Scan for the cell matching the given text and deliver its [x, y] coordinate at center. 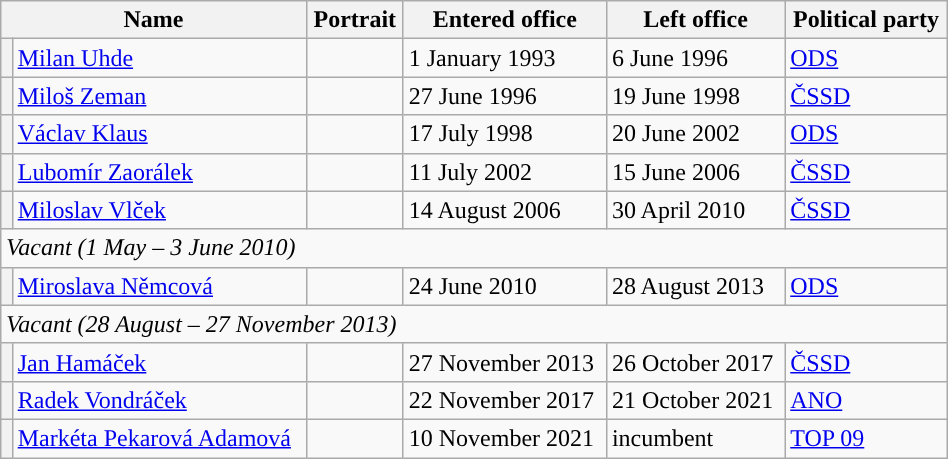
Miloslav Vlček [159, 210]
Milan Uhde [159, 58]
19 June 1998 [695, 96]
1 January 1993 [504, 58]
14 August 2006 [504, 210]
22 November 2017 [504, 400]
30 April 2010 [695, 210]
Vacant (28 August – 27 November 2013) [474, 324]
Left office [695, 20]
Jan Hamáček [159, 362]
Vacant (1 May – 3 June 2010) [474, 248]
17 July 1998 [504, 134]
20 June 2002 [695, 134]
15 June 2006 [695, 172]
21 October 2021 [695, 400]
10 November 2021 [504, 438]
24 June 2010 [504, 286]
Entered office [504, 20]
Miloš Zeman [159, 96]
Markéta Pekarová Adamová [159, 438]
28 August 2013 [695, 286]
6 June 1996 [695, 58]
Political party [866, 20]
27 June 1996 [504, 96]
ANO [866, 400]
TOP 09 [866, 438]
Name [154, 20]
Václav Klaus [159, 134]
26 October 2017 [695, 362]
Radek Vondráček [159, 400]
incumbent [695, 438]
Lubomír Zaorálek [159, 172]
11 July 2002 [504, 172]
Miroslava Němcová [159, 286]
27 November 2013 [504, 362]
Portrait [354, 20]
